From the cell containing the given text, extract its center point as (x, y) coordinate. 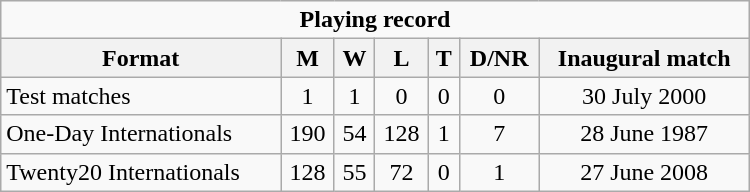
190 (308, 134)
D/NR (499, 58)
One-Day Internationals (141, 134)
L (402, 58)
Test matches (141, 96)
Twenty20 Internationals (141, 172)
30 July 2000 (644, 96)
27 June 2008 (644, 172)
28 June 1987 (644, 134)
54 (354, 134)
Format (141, 58)
55 (354, 172)
Playing record (375, 20)
T (444, 58)
7 (499, 134)
W (354, 58)
Inaugural match (644, 58)
M (308, 58)
72 (402, 172)
